Scan for the cell matching the given text and deliver its [X, Y] coordinate at center. 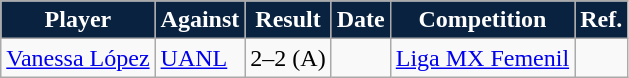
Against [200, 20]
Vanessa López [78, 58]
2–2 (A) [288, 58]
UANL [200, 58]
Date [360, 20]
Liga MX Femenil [482, 58]
Competition [482, 20]
Ref. [602, 20]
Result [288, 20]
Player [78, 20]
